From the cell containing the given text, extract its center point as [x, y] coordinate. 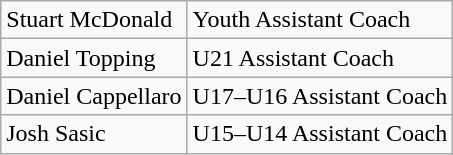
Stuart McDonald [94, 20]
U17–U16 Assistant Coach [320, 96]
Daniel Topping [94, 58]
Youth Assistant Coach [320, 20]
U15–U14 Assistant Coach [320, 134]
Daniel Cappellaro [94, 96]
U21 Assistant Coach [320, 58]
Josh Sasic [94, 134]
